From the cell containing the given text, extract its center point as [X, Y] coordinate. 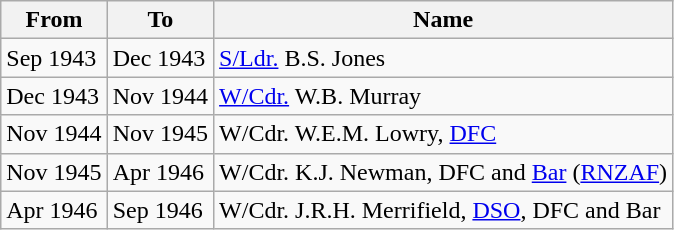
To [160, 20]
From [54, 20]
W/Cdr. W.E.M. Lowry, DFC [444, 134]
Name [444, 20]
W/Cdr. K.J. Newman, DFC and Bar (RNZAF) [444, 172]
Sep 1943 [54, 58]
S/Ldr. B.S. Jones [444, 58]
Sep 1946 [160, 210]
W/Cdr. J.R.H. Merrifield, DSO, DFC and Bar [444, 210]
W/Cdr. W.B. Murray [444, 96]
